Output the (x, y) coordinate of the center of the cell containing the given text.  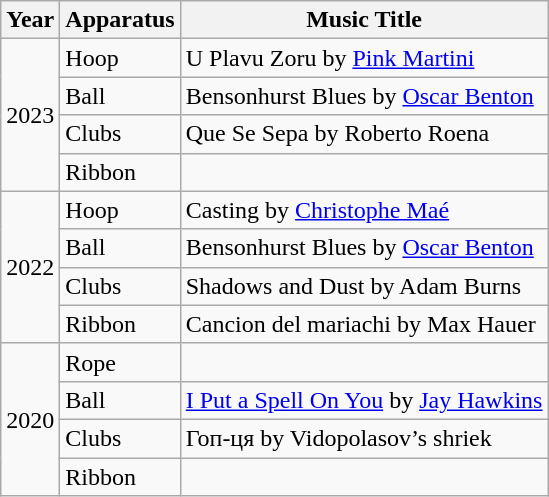
Year (30, 20)
Que Se Sepa by Roberto Roena (364, 134)
2023 (30, 115)
Apparatus (120, 20)
Cancion del mariachi by Max Hauer (364, 324)
Casting by Christophe Maé (364, 210)
Гоп-ця by Vidopolasov’s shriek (364, 438)
Music Title (364, 20)
I Put a Spell On You by Jay Hawkins (364, 400)
2020 (30, 419)
U Plavu Zoru by Pink Martini (364, 58)
Shadows and Dust by Adam Burns (364, 286)
Rope (120, 362)
2022 (30, 267)
